Identify which cell holds the provided text, then report its [x, y] central coordinate. 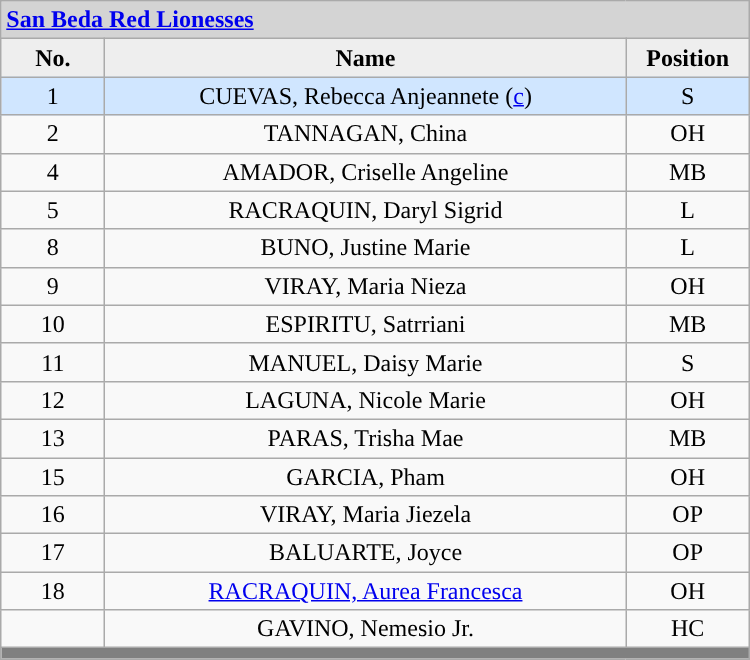
RACRAQUIN, Aurea Francesca [366, 591]
10 [53, 324]
5 [53, 210]
VIRAY, Maria Jiezela [366, 515]
No. [53, 58]
PARAS, Trisha Mae [366, 438]
BALUARTE, Joyce [366, 553]
TANNAGAN, China [366, 134]
1 [53, 96]
15 [53, 477]
11 [53, 362]
HC [688, 629]
Position [688, 58]
BUNO, Justine Marie [366, 248]
VIRAY, Maria Nieza [366, 286]
MANUEL, Daisy Marie [366, 362]
San Beda Red Lionesses [375, 20]
17 [53, 553]
RACRAQUIN, Daryl Sigrid [366, 210]
12 [53, 400]
13 [53, 438]
16 [53, 515]
Name [366, 58]
2 [53, 134]
8 [53, 248]
GAVINO, Nemesio Jr. [366, 629]
CUEVAS, Rebecca Anjeannete (c) [366, 96]
4 [53, 172]
ESPIRITU, Satrriani [366, 324]
LAGUNA, Nicole Marie [366, 400]
18 [53, 591]
GARCIA, Pham [366, 477]
9 [53, 286]
AMADOR, Criselle Angeline [366, 172]
